From the cell containing the given text, extract its center point as (X, Y) coordinate. 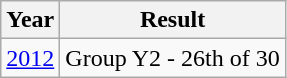
2012 (30, 58)
Year (30, 20)
Group Y2 - 26th of 30 (172, 58)
Result (172, 20)
